Detect which cell encompasses the target text, then output its (x, y) center coordinate. 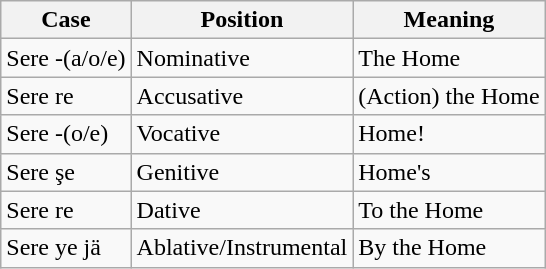
Home! (449, 134)
Genitive (242, 172)
Position (242, 20)
Nominative (242, 58)
Home's (449, 172)
By the Home (449, 248)
Sere şe (66, 172)
Sere -(o/e) (66, 134)
Dative (242, 210)
Ablative/Instrumental (242, 248)
Accusative (242, 96)
Case (66, 20)
Meaning (449, 20)
The Home (449, 58)
Sere -(a/o/e) (66, 58)
Vocative (242, 134)
Sere ye jä (66, 248)
(Action) the Home (449, 96)
To the Home (449, 210)
